Scan for the cell matching the given text and deliver its (X, Y) coordinate at center. 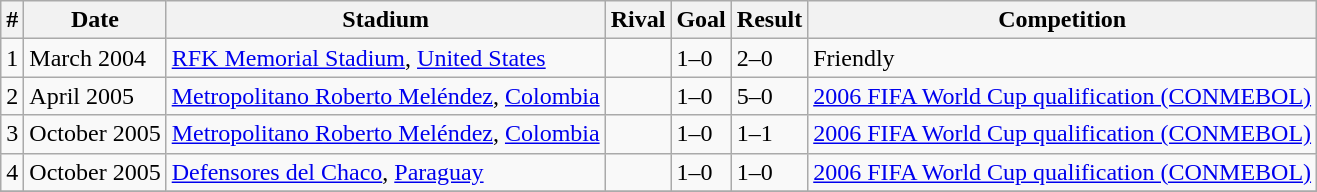
5–0 (769, 96)
RFK Memorial Stadium, United States (386, 58)
Date (95, 20)
March 2004 (95, 58)
Result (769, 20)
Stadium (386, 20)
4 (12, 172)
1–1 (769, 134)
2–0 (769, 58)
Competition (1062, 20)
Goal (701, 20)
2 (12, 96)
April 2005 (95, 96)
Defensores del Chaco, Paraguay (386, 172)
3 (12, 134)
1 (12, 58)
Rival (638, 20)
# (12, 20)
Friendly (1062, 58)
